Identify which cell holds the provided text, then report its (x, y) central coordinate. 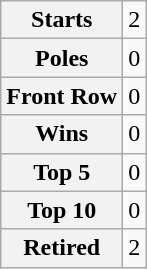
Top 10 (62, 210)
Front Row (62, 96)
Poles (62, 58)
Top 5 (62, 172)
Wins (62, 134)
Retired (62, 248)
Starts (62, 20)
